Extract the [x, y] coordinate from the center of the cell holding the provided text.  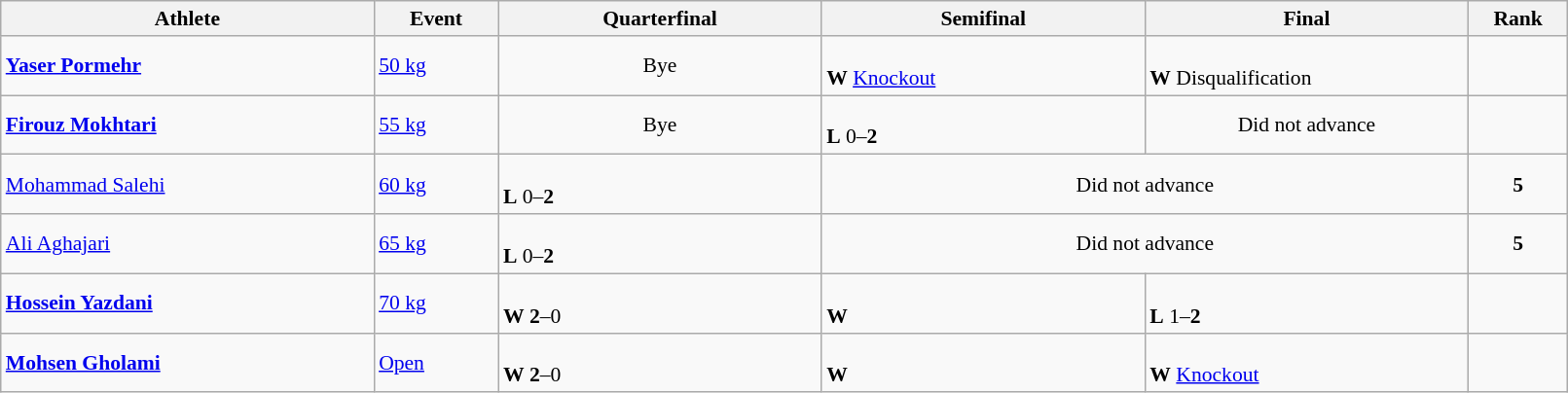
50 kg [436, 66]
Rank [1518, 18]
Mohsen Gholami [187, 362]
70 kg [436, 304]
Mohammad Salehi [187, 185]
Quarterfinal [660, 18]
Open [436, 362]
Ali Aghajari [187, 243]
W Disqualification [1306, 66]
60 kg [436, 185]
Event [436, 18]
65 kg [436, 243]
55 kg [436, 125]
Athlete [187, 18]
Hossein Yazdani [187, 304]
Firouz Mokhtari [187, 125]
Final [1306, 18]
Semifinal [983, 18]
L 1–2 [1306, 304]
Yaser Pormehr [187, 66]
